Pinpoint the cell where the given text exists, returning its (X, Y) midpoint coordinate. 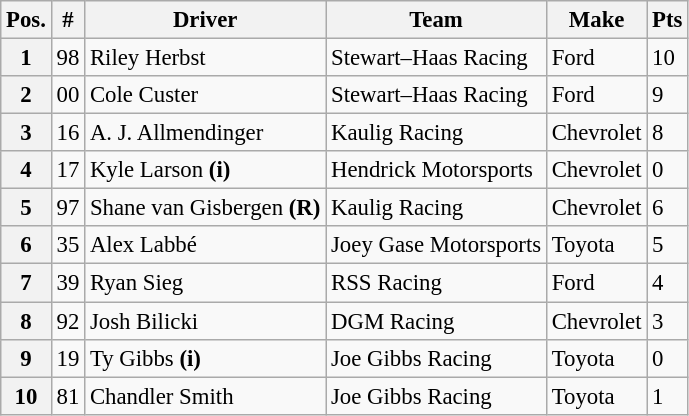
Make (596, 20)
# (68, 20)
Driver (206, 20)
92 (68, 321)
Ryan Sieg (206, 283)
RSS Racing (436, 283)
17 (68, 170)
7 (26, 283)
Kyle Larson (i) (206, 170)
Ty Gibbs (i) (206, 358)
00 (68, 95)
Chandler Smith (206, 396)
2 (26, 95)
Team (436, 20)
Hendrick Motorsports (436, 170)
DGM Racing (436, 321)
35 (68, 245)
Alex Labbé (206, 245)
97 (68, 208)
81 (68, 396)
16 (68, 133)
Pos. (26, 20)
39 (68, 283)
A. J. Allmendinger (206, 133)
Joey Gase Motorsports (436, 245)
Shane van Gisbergen (R) (206, 208)
Josh Bilicki (206, 321)
Cole Custer (206, 95)
Pts (668, 20)
98 (68, 58)
Riley Herbst (206, 58)
19 (68, 358)
